Find where the given text appears and provide that cell's center as [X, Y] coordinate. 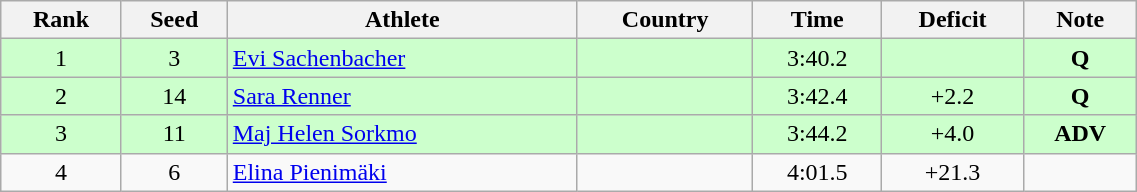
Elina Pienimäki [402, 172]
Deficit [953, 20]
Athlete [402, 20]
3:42.4 [818, 96]
+2.2 [953, 96]
Country [664, 20]
Note [1080, 20]
ADV [1080, 134]
1 [61, 58]
Seed [174, 20]
11 [174, 134]
14 [174, 96]
Sara Renner [402, 96]
3:40.2 [818, 58]
+4.0 [953, 134]
Rank [61, 20]
Evi Sachenbacher [402, 58]
+21.3 [953, 172]
4 [61, 172]
2 [61, 96]
Maj Helen Sorkmo [402, 134]
4:01.5 [818, 172]
Time [818, 20]
6 [174, 172]
3:44.2 [818, 134]
